Detect which cell encompasses the target text, then output its (x, y) center coordinate. 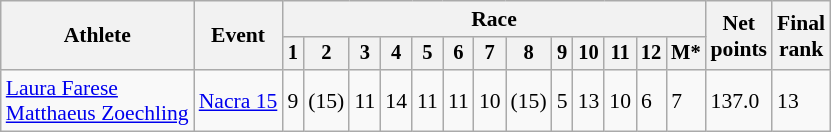
137.0 (740, 100)
1 (292, 54)
14 (396, 100)
3 (364, 54)
Race (494, 19)
Event (238, 36)
8 (529, 54)
12 (651, 54)
4 (396, 54)
M* (686, 54)
Nacra 15 (238, 100)
2 (326, 54)
Laura FareseMatthaeus Zoechling (98, 100)
Athlete (98, 36)
Final rank (801, 36)
Netpoints (740, 36)
